Locate the cell with the specified text and output its [x, y] center coordinate. 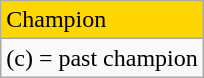
(c) = past champion [102, 58]
Champion [102, 20]
